Identify which cell holds the provided text, then report its (x, y) central coordinate. 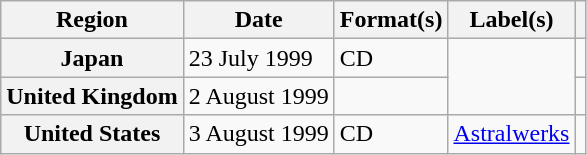
3 August 1999 (258, 134)
2 August 1999 (258, 96)
Japan (92, 58)
United Kingdom (92, 96)
Date (258, 20)
Astralwerks (512, 134)
United States (92, 134)
Region (92, 20)
23 July 1999 (258, 58)
Label(s) (512, 20)
Format(s) (391, 20)
